Locate the cell with the specified text and output its [X, Y] center coordinate. 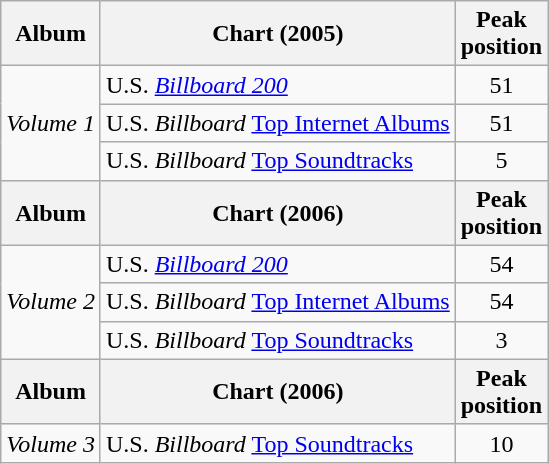
Volume 2 [51, 302]
Volume 1 [51, 123]
Chart (2005) [278, 34]
3 [501, 340]
Volume 3 [51, 443]
10 [501, 443]
5 [501, 161]
